Find where the given text appears and provide that cell's center as (X, Y) coordinate. 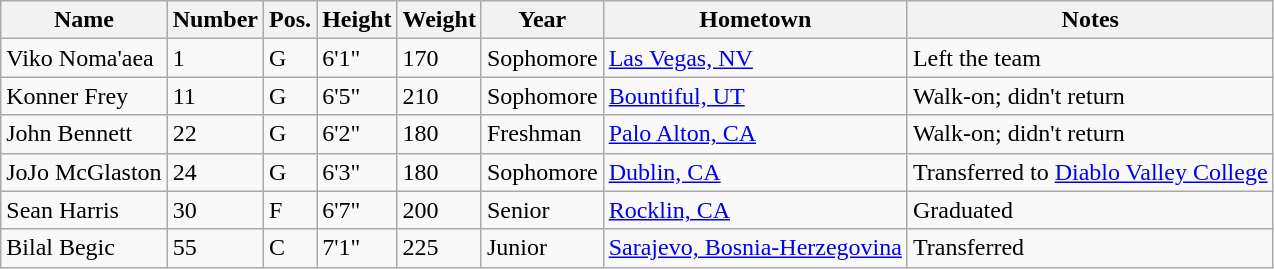
Rocklin, CA (755, 210)
Senior (542, 210)
Pos. (290, 20)
F (290, 210)
6'3" (357, 172)
6'2" (357, 134)
24 (215, 172)
Sean Harris (84, 210)
1 (215, 58)
Viko Noma'aea (84, 58)
Notes (1090, 20)
Konner Frey (84, 96)
Sarajevo, Bosnia-Herzegovina (755, 248)
11 (215, 96)
Freshman (542, 134)
6'1" (357, 58)
Height (357, 20)
Bountiful, UT (755, 96)
Bilal Begic (84, 248)
Weight (439, 20)
C (290, 248)
Name (84, 20)
22 (215, 134)
200 (439, 210)
Palo Alton, CA (755, 134)
Left the team (1090, 58)
Number (215, 20)
225 (439, 248)
Transferred to Diablo Valley College (1090, 172)
6'7" (357, 210)
170 (439, 58)
Year (542, 20)
7'1" (357, 248)
John Bennett (84, 134)
Hometown (755, 20)
Graduated (1090, 210)
Junior (542, 248)
Dublin, CA (755, 172)
55 (215, 248)
Transferred (1090, 248)
30 (215, 210)
210 (439, 96)
Las Vegas, NV (755, 58)
JoJo McGlaston (84, 172)
6'5" (357, 96)
